Find where the given text appears and provide that cell's center as [X, Y] coordinate. 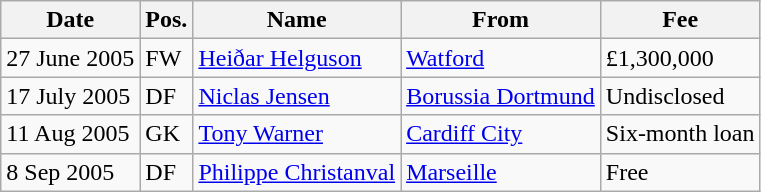
Philippe Christanval [297, 172]
Borussia Dortmund [501, 96]
Marseille [501, 172]
Name [297, 20]
From [501, 20]
Undisclosed [680, 96]
Watford [501, 58]
Free [680, 172]
Tony Warner [297, 134]
8 Sep 2005 [70, 172]
17 July 2005 [70, 96]
GK [166, 134]
27 June 2005 [70, 58]
£1,300,000 [680, 58]
Cardiff City [501, 134]
FW [166, 58]
Date [70, 20]
Fee [680, 20]
Six-month loan [680, 134]
11 Aug 2005 [70, 134]
Heiðar Helguson [297, 58]
Pos. [166, 20]
Niclas Jensen [297, 96]
